Pinpoint the cell where the given text exists, returning its (X, Y) midpoint coordinate. 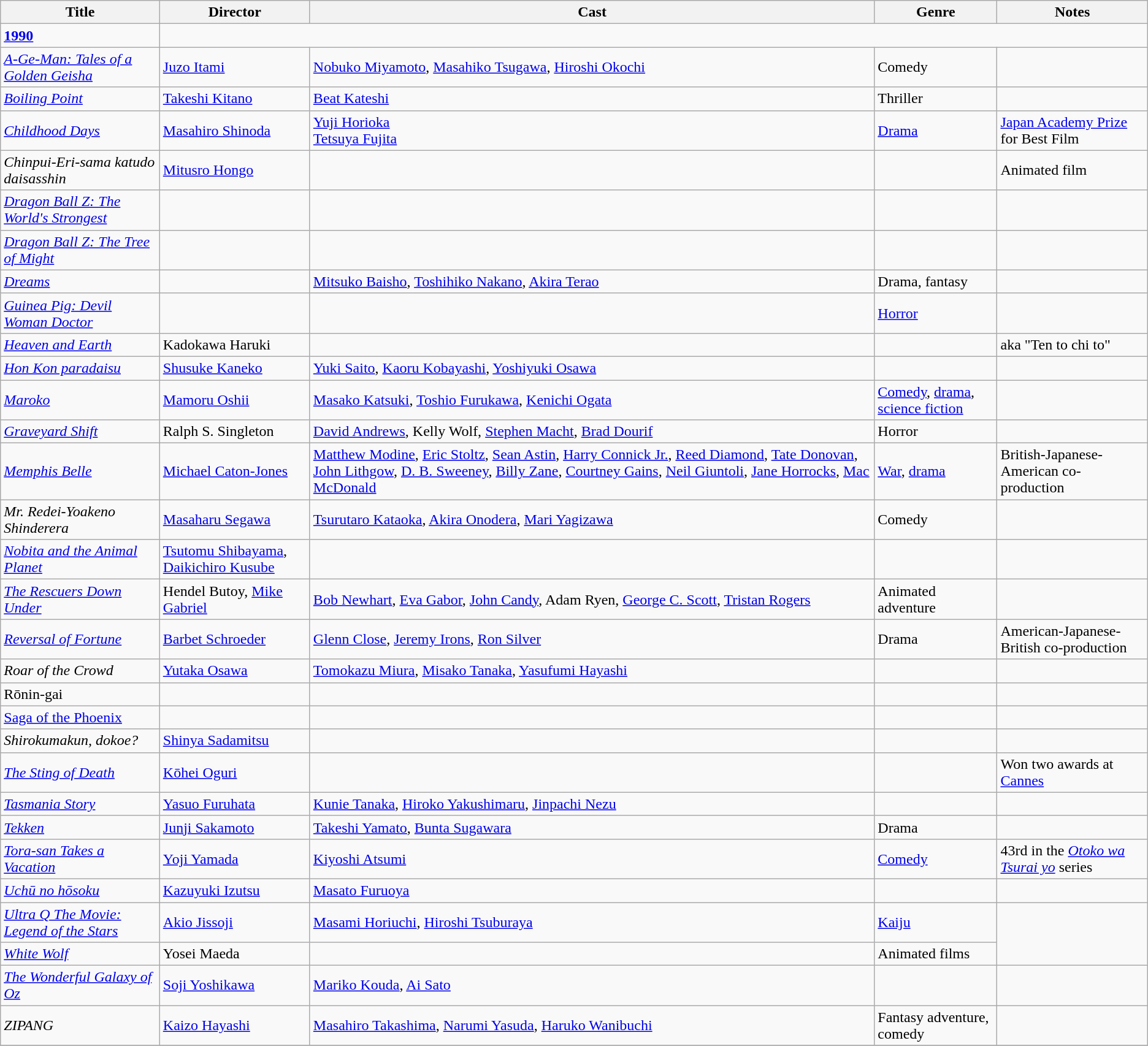
Yasuo Furuhata (234, 804)
Ultra Q The Movie: Legend of the Stars (80, 922)
aka "Ten to chi to" (1072, 345)
Cast (592, 12)
Barbet Schroeder (234, 639)
Ralph S. Singleton (234, 432)
Tomokazu Miura, Misako Tanaka, Yasufumi Hayashi (592, 671)
Nobita and the Animal Planet (80, 559)
Mitusro Hongo (234, 170)
Masami Horiuchi, Hiroshi Tsuburaya (592, 922)
Saga of the Phoenix (80, 717)
The Wonderful Galaxy of Oz (80, 986)
Director (234, 12)
Title (80, 12)
Heaven and Earth (80, 345)
Beat Kateshi (592, 99)
Masahiro Shinoda (234, 130)
Guinea Pig: Devil Woman Doctor (80, 313)
Masato Furuoya (592, 890)
American-Japanese-British co-production (1072, 639)
Yutaka Osawa (234, 671)
War, drama (936, 471)
1990 (80, 36)
Mr. Redei-Yoakeno Shinderera (80, 520)
Shirokumakun, dokoe? (80, 741)
Dragon Ball Z: The Tree of Might (80, 250)
43rd in the Otoko wa Tsurai yo series (1072, 858)
Chinpui-Eri-sama katudo daisasshin (80, 170)
Tora-san Takes a Vacation (80, 858)
Shusuke Kaneko (234, 368)
Reversal of Fortune (80, 639)
Thriller (936, 99)
Uchū no hōsoku (80, 890)
ZIPANG (80, 1025)
Roar of the Crowd (80, 671)
Tsutomu Shibayama, Daikichiro Kusube (234, 559)
Junji Sakamoto (234, 827)
Kiyoshi Atsumi (592, 858)
Kaiju (936, 922)
Glenn Close, Jeremy Irons, Ron Silver (592, 639)
Tekken (80, 827)
The Rescuers Down Under (80, 600)
The Sting of Death (80, 773)
Takeshi Kitano (234, 99)
Notes (1072, 12)
Fantasy adventure, comedy (936, 1025)
Soji Yoshikawa (234, 986)
Takeshi Yamato, Bunta Sugawara (592, 827)
Michael Caton-Jones (234, 471)
Akio Jissoji (234, 922)
White Wolf (80, 954)
Won two awards at Cannes (1072, 773)
Juzo Itami (234, 67)
Mamoru Oshii (234, 400)
Japan Academy Prize for Best Film (1072, 130)
Animated adventure (936, 600)
A-Ge-Man: Tales of a Golden Geisha (80, 67)
Mariko Kouda, Ai Sato (592, 986)
Tasmania Story (80, 804)
Genre (936, 12)
Hendel Butoy, Mike Gabriel (234, 600)
Comedy, drama, science fiction (936, 400)
Kazuyuki Izutsu (234, 890)
Mitsuko Baisho, Toshihiko Nakano, Akira Terao (592, 281)
Dragon Ball Z: The World's Strongest (80, 210)
Masahiro Takashima, Narumi Yasuda, Haruko Wanibuchi (592, 1025)
British-Japanese-American co-production (1072, 471)
Shinya Sadamitsu (234, 741)
Kunie Tanaka, Hiroko Yakushimaru, Jinpachi Nezu (592, 804)
Graveyard Shift (80, 432)
Memphis Belle (80, 471)
Rōnin-gai (80, 694)
Animated film (1072, 170)
Maroko (80, 400)
Kōhei Oguri (234, 773)
Drama, fantasy (936, 281)
Boiling Point (80, 99)
Kadokawa Haruki (234, 345)
David Andrews, Kelly Wolf, Stephen Macht, Brad Dourif (592, 432)
Tsurutaro Kataoka, Akira Onodera, Mari Yagizawa (592, 520)
Yuki Saito, Kaoru Kobayashi, Yoshiyuki Osawa (592, 368)
Masako Katsuki, Toshio Furukawa, Kenichi Ogata (592, 400)
Hon Kon paradaisu (80, 368)
Yoji Yamada (234, 858)
Yosei Maeda (234, 954)
Childhood Days (80, 130)
Kaizo Hayashi (234, 1025)
Animated films (936, 954)
Dreams (80, 281)
Nobuko Miyamoto, Masahiko Tsugawa, Hiroshi Okochi (592, 67)
Yuji HoriokaTetsuya Fujita (592, 130)
Masaharu Segawa (234, 520)
Bob Newhart, Eva Gabor, John Candy, Adam Ryen, George C. Scott, Tristan Rogers (592, 600)
